From the cell containing the given text, extract its center point as [X, Y] coordinate. 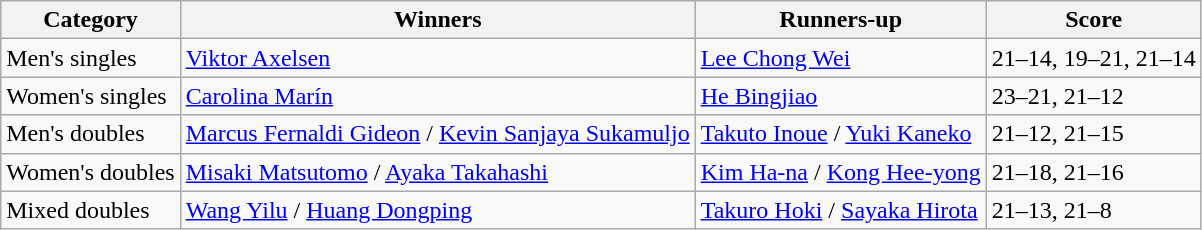
23–21, 21–12 [1094, 96]
21–18, 21–16 [1094, 172]
Viktor Axelsen [438, 58]
Women's doubles [90, 172]
Men's doubles [90, 134]
Kim Ha-na / Kong Hee-yong [840, 172]
21–13, 21–8 [1094, 210]
Mixed doubles [90, 210]
Lee Chong Wei [840, 58]
Men's singles [90, 58]
Takuto Inoue / Yuki Kaneko [840, 134]
Score [1094, 20]
Takuro Hoki / Sayaka Hirota [840, 210]
21–12, 21–15 [1094, 134]
Winners [438, 20]
Runners-up [840, 20]
Category [90, 20]
21–14, 19–21, 21–14 [1094, 58]
He Bingjiao [840, 96]
Misaki Matsutomo / Ayaka Takahashi [438, 172]
Women's singles [90, 96]
Carolina Marín [438, 96]
Marcus Fernaldi Gideon / Kevin Sanjaya Sukamuljo [438, 134]
Wang Yilu / Huang Dongping [438, 210]
